Scan for the cell matching the given text and deliver its [X, Y] coordinate at center. 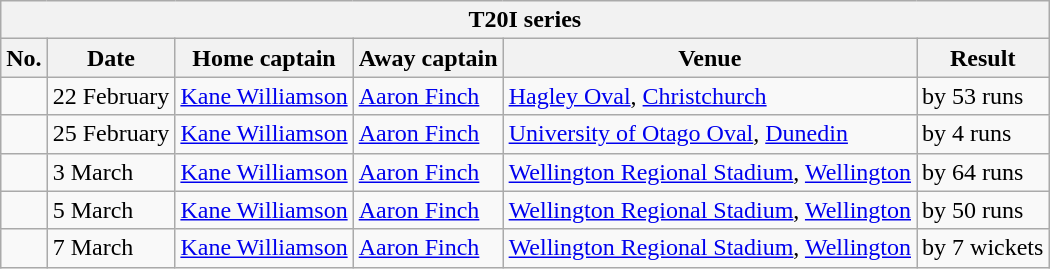
Date [111, 58]
University of Otago Oval, Dunedin [710, 134]
3 March [111, 172]
by 53 runs [983, 96]
by 7 wickets [983, 248]
Venue [710, 58]
5 March [111, 210]
T20I series [525, 20]
22 February [111, 96]
by 50 runs [983, 210]
by 64 runs [983, 172]
by 4 runs [983, 134]
Result [983, 58]
Home captain [264, 58]
7 March [111, 248]
25 February [111, 134]
No. [24, 58]
Hagley Oval, Christchurch [710, 96]
Away captain [428, 58]
